Search for the cell housing the specified text and yield its [X, Y] center coordinate. 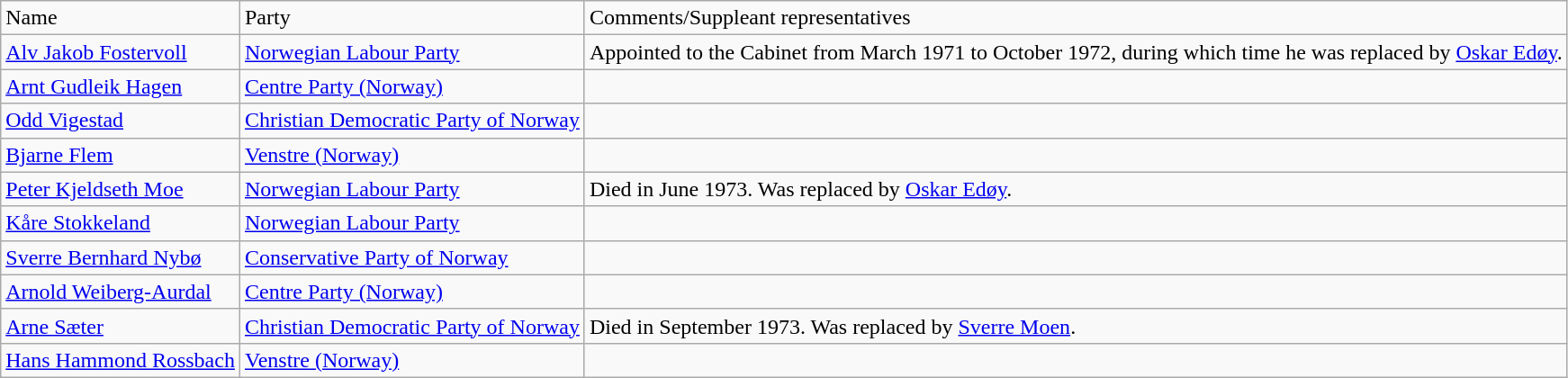
Kåre Stokkeland [121, 223]
Died in September 1973. Was replaced by Sverre Moen. [1076, 326]
Hans Hammond Rossbach [121, 360]
Arne Sæter [121, 326]
Party [412, 18]
Odd Vigestad [121, 121]
Appointed to the Cabinet from March 1971 to October 1972, during which time he was replaced by Oskar Edøy. [1076, 52]
Arnold Weiberg-Aurdal [121, 292]
Arnt Gudleik Hagen [121, 86]
Died in June 1973. Was replaced by Oskar Edøy. [1076, 189]
Sverre Bernhard Nybø [121, 257]
Peter Kjeldseth Moe [121, 189]
Comments/Suppleant representatives [1076, 18]
Alv Jakob Fostervoll [121, 52]
Conservative Party of Norway [412, 257]
Name [121, 18]
Bjarne Flem [121, 155]
